Detect which cell encompasses the target text, then output its (x, y) center coordinate. 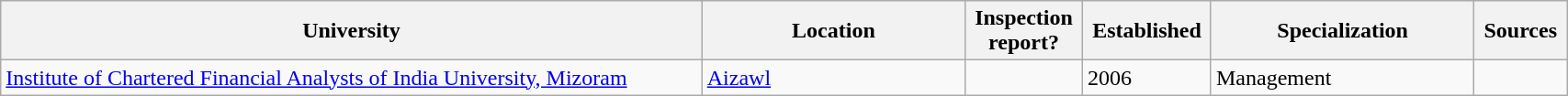
Sources (1521, 31)
Management (1342, 78)
2006 (1147, 78)
Location (833, 31)
Established (1147, 31)
University (352, 31)
Inspection report? (1024, 31)
Aizawl (833, 78)
Institute of Chartered Financial Analysts of India University, Mizoram (352, 78)
Specialization (1342, 31)
